Provide the [X, Y] coordinate of the cell's center where the given text is located.  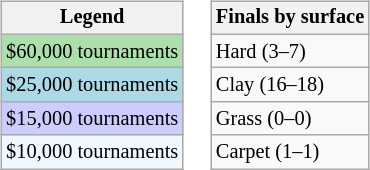
Grass (0–0) [290, 119]
Clay (16–18) [290, 85]
$60,000 tournaments [92, 51]
$25,000 tournaments [92, 85]
$10,000 tournaments [92, 152]
Legend [92, 18]
Finals by surface [290, 18]
Carpet (1–1) [290, 152]
Hard (3–7) [290, 51]
$15,000 tournaments [92, 119]
